Search for the cell housing the specified text and yield its [X, Y] center coordinate. 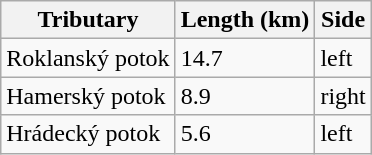
Roklanský potok [88, 58]
Hamerský potok [88, 96]
Hrádecký potok [88, 134]
14.7 [245, 58]
8.9 [245, 96]
Tributary [88, 20]
Length (km) [245, 20]
right [343, 96]
Side [343, 20]
5.6 [245, 134]
